Output the (x, y) coordinate of the center of the cell containing the given text.  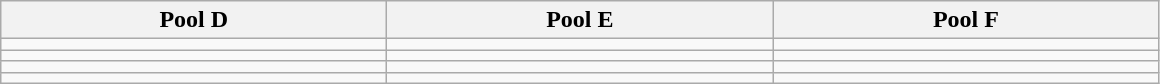
Pool F (966, 20)
Pool D (194, 20)
Pool E (580, 20)
